Pinpoint the cell where the given text exists, returning its (x, y) midpoint coordinate. 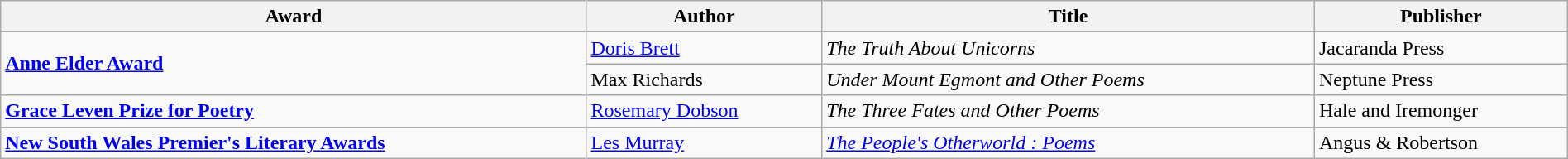
Title (1068, 17)
Les Murray (705, 142)
Author (705, 17)
New South Wales Premier's Literary Awards (294, 142)
Grace Leven Prize for Poetry (294, 111)
Award (294, 17)
The People's Otherworld : Poems (1068, 142)
The Three Fates and Other Poems (1068, 111)
Under Mount Egmont and Other Poems (1068, 79)
Jacaranda Press (1441, 48)
The Truth About Unicorns (1068, 48)
Max Richards (705, 79)
Doris Brett (705, 48)
Publisher (1441, 17)
Rosemary Dobson (705, 111)
Neptune Press (1441, 79)
Anne Elder Award (294, 64)
Angus & Robertson (1441, 142)
Hale and Iremonger (1441, 111)
